Locate the cell with the specified text and output its (X, Y) center coordinate. 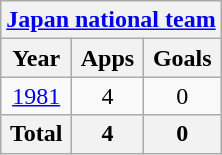
Apps (108, 58)
Total (36, 134)
Japan national team (111, 20)
Goals (182, 58)
1981 (36, 96)
Year (36, 58)
